Search for the cell housing the specified text and yield its (x, y) center coordinate. 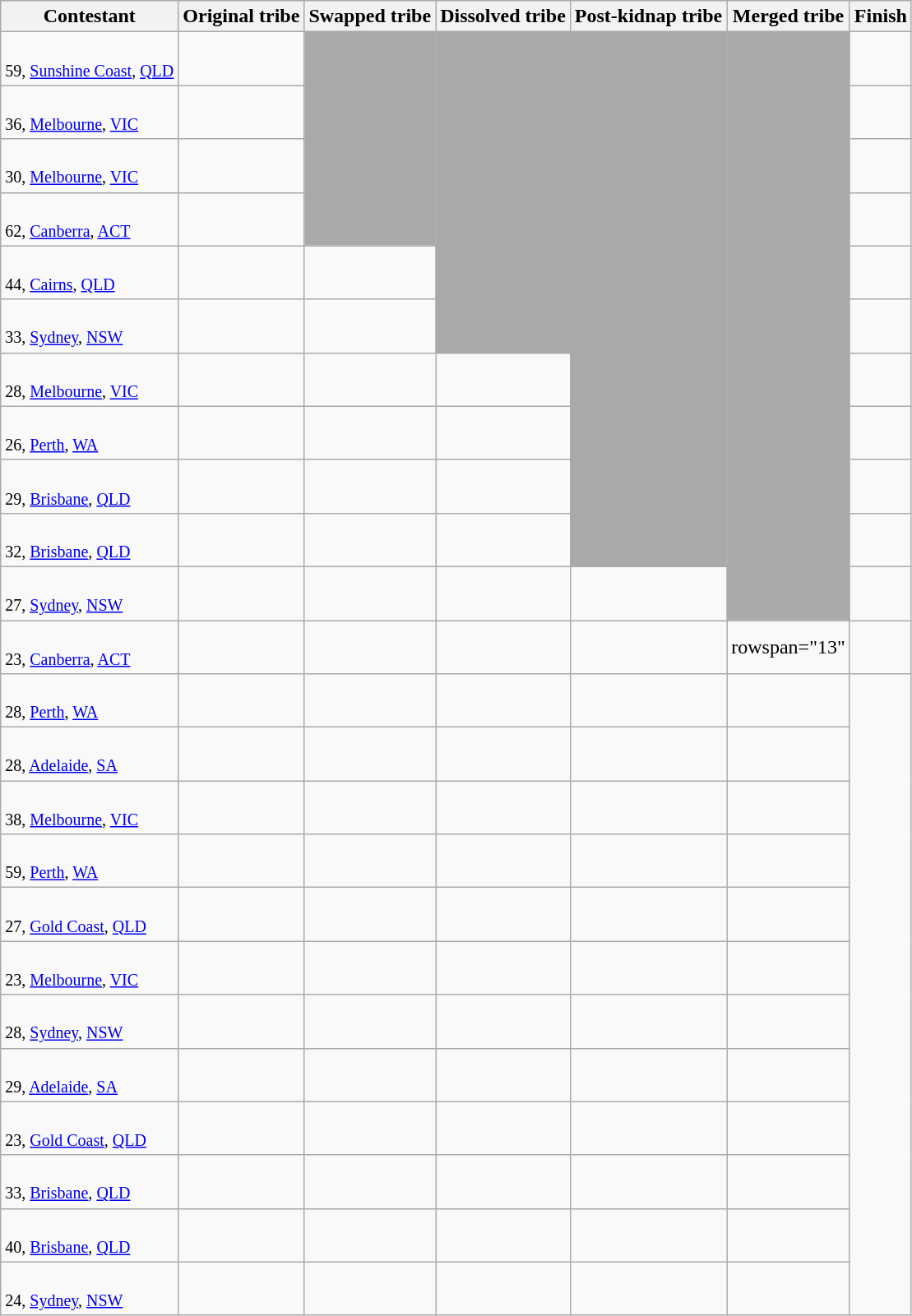
28, Perth, WA (90, 700)
26, Perth, WA (90, 432)
rowspan="13" (789, 646)
23, Melbourne, VIC (90, 968)
28, Sydney, NSW (90, 1021)
Finish (880, 16)
Contestant (90, 16)
33, Brisbane, QLD (90, 1182)
Merged tribe (789, 16)
27, Gold Coast, QLD (90, 914)
32, Brisbane, QLD (90, 539)
62, Canberra, ACT (90, 219)
28, Adelaide, SA (90, 755)
27, Sydney, NSW (90, 593)
Dissolved tribe (503, 16)
23, Gold Coast, QLD (90, 1128)
23, Canberra, ACT (90, 646)
40, Brisbane, QLD (90, 1235)
Swapped tribe (370, 16)
59, Perth, WA (90, 861)
28, Melbourne, VIC (90, 380)
Post-kidnap tribe (648, 16)
29, Adelaide, SA (90, 1075)
59, Sunshine Coast, QLD (90, 59)
44, Cairns, QLD (90, 273)
29, Brisbane, QLD (90, 487)
Original tribe (242, 16)
24, Sydney, NSW (90, 1289)
30, Melbourne, VIC (90, 166)
38, Melbourne, VIC (90, 807)
36, Melbourne, VIC (90, 112)
33, Sydney, NSW (90, 326)
